Provide the (x, y) coordinate of the cell's center where the given text is located.  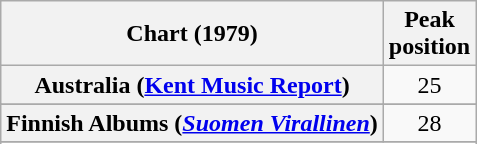
Australia (Kent Music Report) (192, 85)
28 (429, 123)
Finnish Albums (Suomen Virallinen) (192, 123)
25 (429, 85)
Chart (1979) (192, 34)
Peak position (429, 34)
